Scan for the cell matching the given text and deliver its (x, y) coordinate at center. 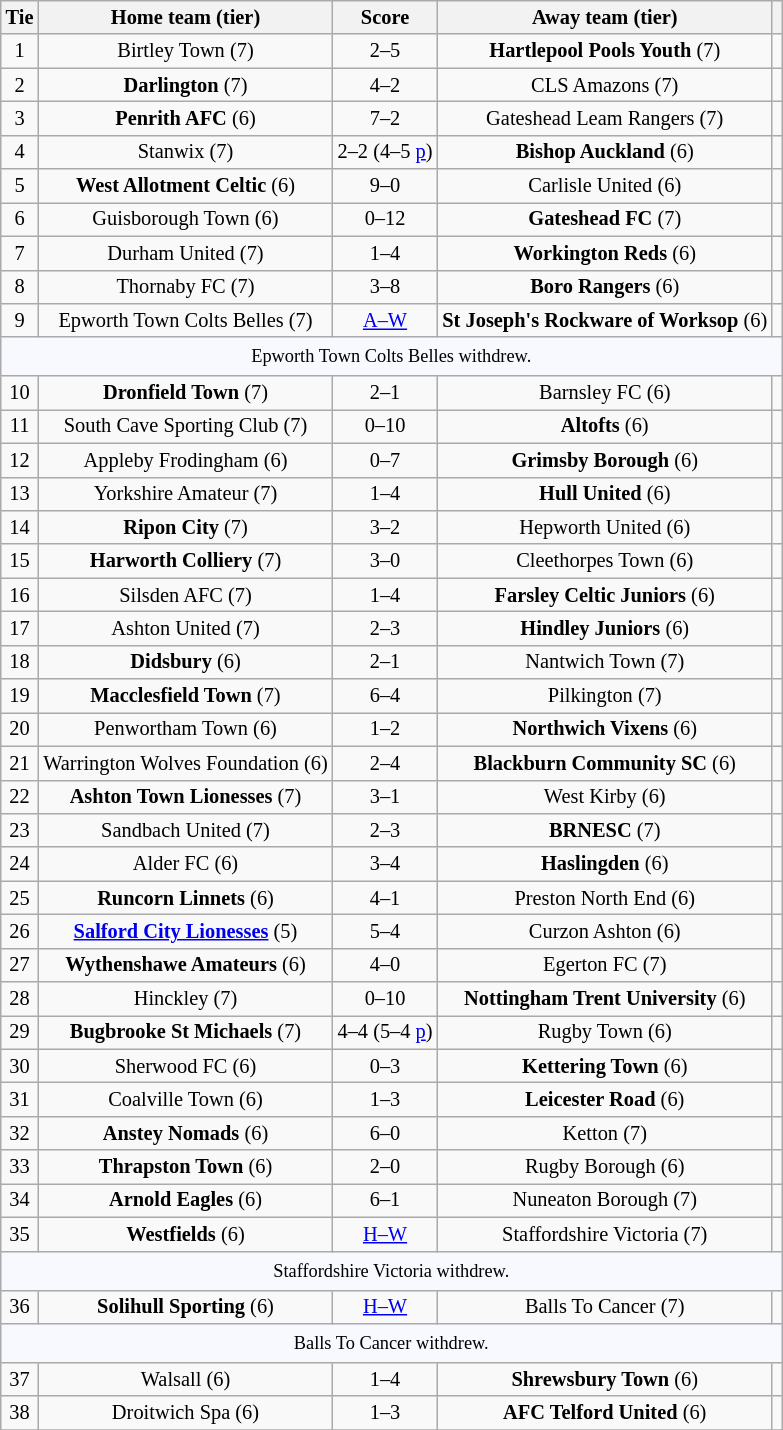
Wythenshawe Amateurs (6) (185, 965)
Sherwood FC (6) (185, 1066)
34 (20, 1200)
Walsall (6) (185, 1379)
Dronfield Town (7) (185, 393)
Boro Rangers (6) (604, 287)
23 (20, 830)
5 (20, 186)
21 (20, 763)
Staffordshire Victoria (7) (604, 1234)
20 (20, 729)
Haslingden (6) (604, 864)
Nottingham Trent University (6) (604, 999)
Appleby Frodingham (6) (185, 460)
Workington Reds (6) (604, 253)
Bishop Auckland (6) (604, 152)
6–4 (386, 696)
27 (20, 965)
Ashton Town Lionesses (7) (185, 797)
37 (20, 1379)
11 (20, 426)
2 (20, 85)
AFC Telford United (6) (604, 1413)
Arnold Eagles (6) (185, 1200)
25 (20, 898)
Harworth Colliery (7) (185, 561)
Farsley Celtic Juniors (6) (604, 595)
Salford City Lionesses (5) (185, 931)
Kettering Town (6) (604, 1066)
Ketton (7) (604, 1133)
6 (20, 219)
Droitwich Spa (6) (185, 1413)
19 (20, 696)
5–4 (386, 931)
Sandbach United (7) (185, 830)
Hull United (6) (604, 494)
Rugby Town (6) (604, 1032)
15 (20, 561)
4–1 (386, 898)
3–1 (386, 797)
36 (20, 1307)
Carlisle United (6) (604, 186)
Darlington (7) (185, 85)
4–2 (386, 85)
29 (20, 1032)
West Allotment Celtic (6) (185, 186)
Alder FC (6) (185, 864)
Away team (tier) (604, 17)
Pilkington (7) (604, 696)
Rugby Borough (6) (604, 1167)
3 (20, 118)
Epworth Town Colts Belles withdrew. (392, 356)
9–0 (386, 186)
South Cave Sporting Club (7) (185, 426)
Nantwich Town (7) (604, 662)
Hepworth United (6) (604, 527)
Staffordshire Victoria withdrew. (392, 1270)
Hinckley (7) (185, 999)
Gateshead FC (7) (604, 219)
Runcorn Linnets (6) (185, 898)
Altofts (6) (604, 426)
A–W (386, 320)
7 (20, 253)
Blackburn Community SC (6) (604, 763)
1 (20, 51)
12 (20, 460)
Thornaby FC (7) (185, 287)
Solihull Sporting (6) (185, 1307)
Stanwix (7) (185, 152)
Birtley Town (7) (185, 51)
Epworth Town Colts Belles (7) (185, 320)
18 (20, 662)
Leicester Road (6) (604, 1099)
35 (20, 1234)
Nuneaton Borough (7) (604, 1200)
BRNESC (7) (604, 830)
17 (20, 628)
Gateshead Leam Rangers (7) (604, 118)
Yorkshire Amateur (7) (185, 494)
22 (20, 797)
Preston North End (6) (604, 898)
Hartlepool Pools Youth (7) (604, 51)
10 (20, 393)
Warrington Wolves Foundation (6) (185, 763)
CLS Amazons (7) (604, 85)
Bugbrooke St Michaels (7) (185, 1032)
Shrewsbury Town (6) (604, 1379)
26 (20, 931)
3–4 (386, 864)
St Joseph's Rockware of Worksop (6) (604, 320)
Westfields (6) (185, 1234)
13 (20, 494)
28 (20, 999)
Durham United (7) (185, 253)
Cleethorpes Town (6) (604, 561)
0–7 (386, 460)
33 (20, 1167)
Penwortham Town (6) (185, 729)
4–0 (386, 965)
7–2 (386, 118)
Coalville Town (6) (185, 1099)
1–2 (386, 729)
4–4 (5–4 p) (386, 1032)
Ripon City (7) (185, 527)
2–5 (386, 51)
9 (20, 320)
Silsden AFC (7) (185, 595)
Thrapston Town (6) (185, 1167)
0–3 (386, 1066)
38 (20, 1413)
16 (20, 595)
24 (20, 864)
Anstey Nomads (6) (185, 1133)
30 (20, 1066)
31 (20, 1099)
2–0 (386, 1167)
0–12 (386, 219)
14 (20, 527)
Ashton United (7) (185, 628)
Hindley Juniors (6) (604, 628)
Grimsby Borough (6) (604, 460)
Macclesfield Town (7) (185, 696)
6–0 (386, 1133)
West Kirby (6) (604, 797)
2–4 (386, 763)
Penrith AFC (6) (185, 118)
Didsbury (6) (185, 662)
Tie (20, 17)
Northwich Vixens (6) (604, 729)
8 (20, 287)
3–2 (386, 527)
4 (20, 152)
Egerton FC (7) (604, 965)
3–0 (386, 561)
Guisborough Town (6) (185, 219)
32 (20, 1133)
3–8 (386, 287)
Barnsley FC (6) (604, 393)
Score (386, 17)
Balls To Cancer (7) (604, 1307)
Home team (tier) (185, 17)
Curzon Ashton (6) (604, 931)
Balls To Cancer withdrew. (392, 1342)
6–1 (386, 1200)
2–2 (4–5 p) (386, 152)
